Extract the (x, y) coordinate from the center of the cell holding the provided text.  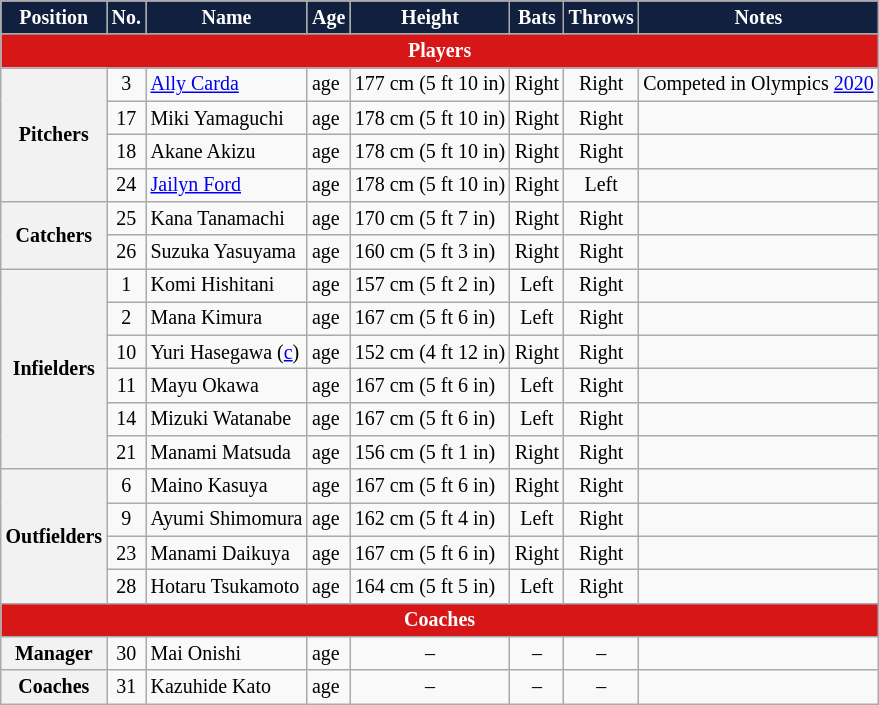
Miki Yamaguchi (226, 118)
Height (430, 18)
Age (328, 18)
10 (126, 352)
Position (54, 18)
Pitchers (54, 135)
Komi Hishitani (226, 286)
Jailyn Ford (226, 184)
Bats (537, 18)
17 (126, 118)
Manami Matsuda (226, 452)
1 (126, 286)
23 (126, 554)
Suzuka Yasuyama (226, 252)
177 cm (5 ft 10 in) (430, 84)
170 cm (5 ft 7 in) (430, 218)
18 (126, 152)
Manager (54, 654)
Manami Daikuya (226, 554)
152 cm (4 ft 12 in) (430, 352)
160 cm (5 ft 3 in) (430, 252)
No. (126, 18)
Notes (759, 18)
Ayumi Shimomura (226, 520)
3 (126, 84)
21 (126, 452)
Throws (602, 18)
157 cm (5 ft 2 in) (430, 286)
Catchers (54, 236)
Competed in Olympics 2020 (759, 84)
156 cm (5 ft 1 in) (430, 452)
2 (126, 318)
Mai Onishi (226, 654)
Yuri Hasegawa (c) (226, 352)
Akane Akizu (226, 152)
Players (440, 52)
162 cm (5 ft 4 in) (430, 520)
25 (126, 218)
30 (126, 654)
Mana Kimura (226, 318)
Maino Kasuya (226, 486)
Ally Carda (226, 84)
Mizuki Watanabe (226, 420)
28 (126, 586)
9 (126, 520)
26 (126, 252)
6 (126, 486)
11 (126, 386)
Kazuhide Kato (226, 686)
164 cm (5 ft 5 in) (430, 586)
Kana Tanamachi (226, 218)
14 (126, 420)
Name (226, 18)
Hotaru Tsukamoto (226, 586)
31 (126, 686)
Infielders (54, 370)
Mayu Okawa (226, 386)
24 (126, 184)
Outfielders (54, 537)
